Detect which cell encompasses the target text, then output its [X, Y] center coordinate. 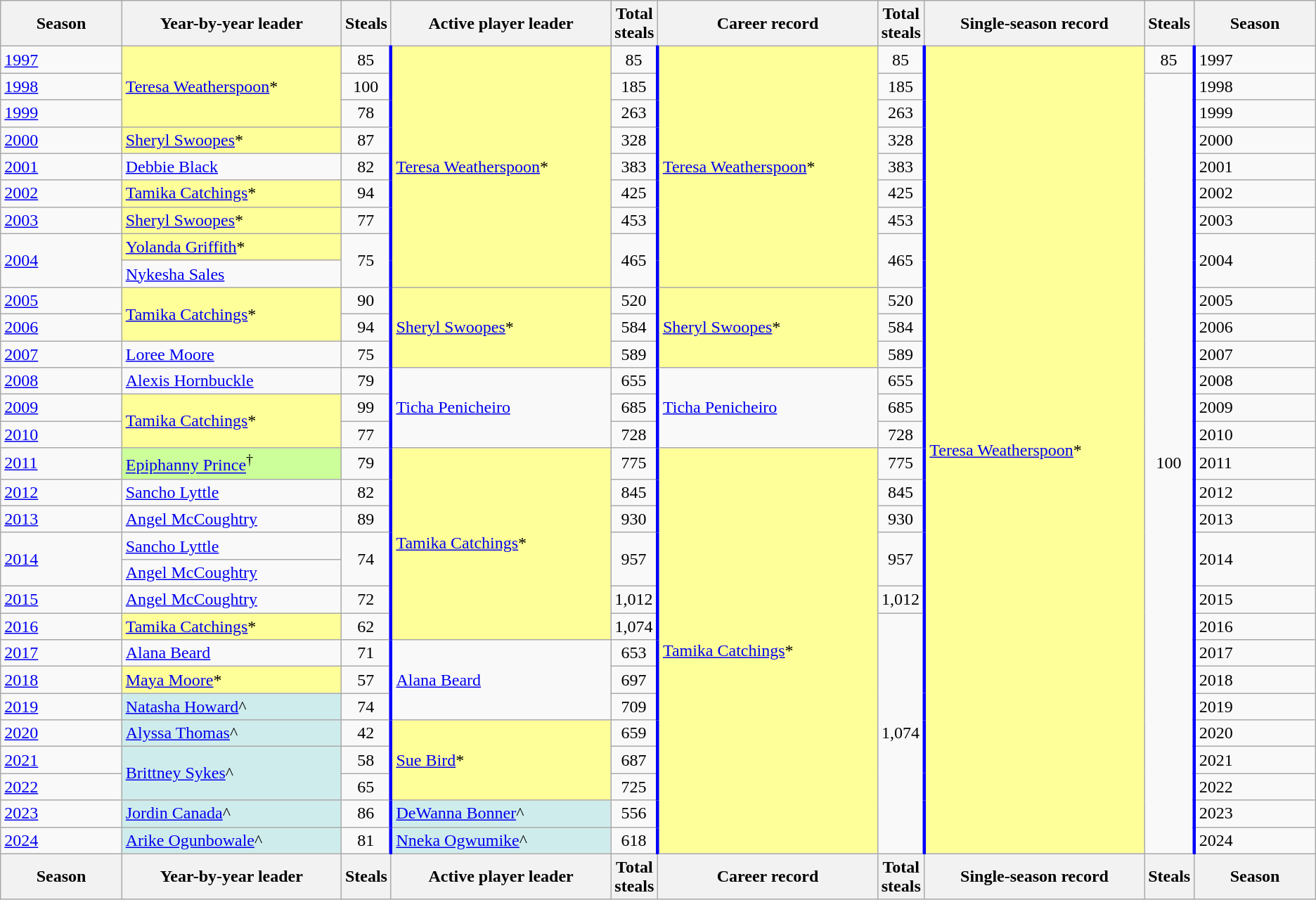
57 [366, 680]
Loree Moore [231, 354]
687 [634, 760]
653 [634, 653]
Natasha Howard^ [231, 707]
Maya Moore* [231, 680]
Brittney Sykes^ [231, 773]
87 [366, 140]
81 [366, 840]
725 [634, 787]
62 [366, 626]
90 [366, 300]
72 [366, 600]
65 [366, 787]
Yolanda Griffith* [231, 247]
DeWanna Bonner^ [501, 814]
Nykesha Sales [231, 274]
618 [634, 840]
697 [634, 680]
86 [366, 814]
99 [366, 408]
78 [366, 113]
42 [366, 733]
Sue Bird* [501, 760]
71 [366, 653]
659 [634, 733]
58 [366, 760]
556 [634, 814]
Arike Ogunbowale^ [231, 840]
Nneka Ogwumike^ [501, 840]
Debbie Black [231, 167]
89 [366, 519]
Alyssa Thomas^ [231, 733]
Jordin Canada^ [231, 814]
709 [634, 707]
Epiphanny Prince† [231, 464]
Alexis Hornbuckle [231, 381]
